Find where the given text appears and provide that cell's center as [X, Y] coordinate. 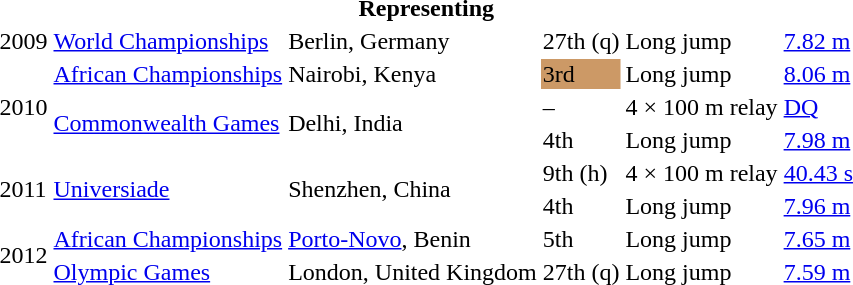
3rd [581, 74]
9th (h) [581, 173]
Commonwealth Games [168, 124]
Porto-Novo, Benin [413, 239]
27th (q) [581, 41]
Berlin, Germany [413, 41]
Shenzhen, China [413, 190]
Delhi, India [413, 124]
Nairobi, Kenya [413, 74]
World Championships [168, 41]
5th [581, 239]
– [581, 107]
Universiade [168, 190]
